Identify which cell holds the provided text, then report its [x, y] central coordinate. 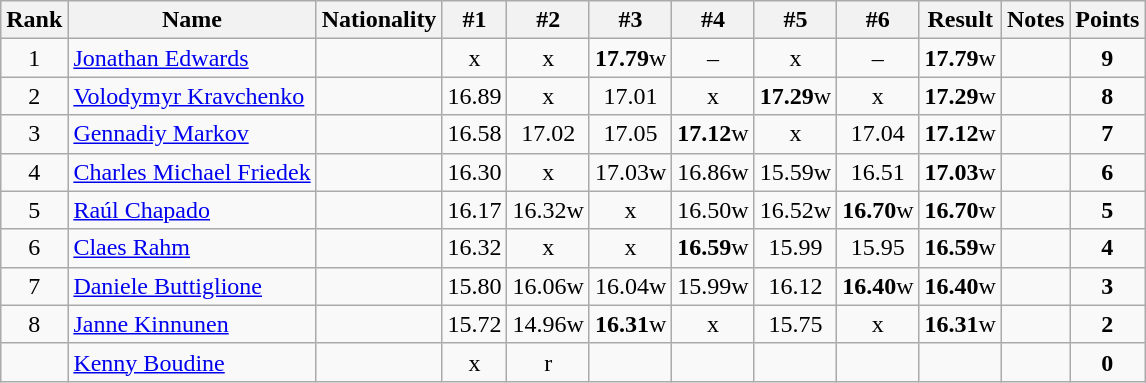
Nationality [379, 20]
17.05 [630, 134]
16.58 [474, 134]
Jonathan Edwards [192, 58]
17.02 [548, 134]
16.50w [713, 210]
Points [1108, 20]
Daniele Buttiglione [192, 286]
Result [960, 20]
16.51 [878, 172]
#5 [795, 20]
16.86w [713, 172]
0 [1108, 362]
Notes [1035, 20]
1 [34, 58]
17.01 [630, 96]
#2 [548, 20]
Volodymyr Kravchenko [192, 96]
#1 [474, 20]
16.52w [795, 210]
Name [192, 20]
Raúl Chapado [192, 210]
16.17 [474, 210]
#4 [713, 20]
16.89 [474, 96]
16.30 [474, 172]
Gennadiy Markov [192, 134]
16.04w [630, 286]
Kenny Boudine [192, 362]
17.04 [878, 134]
15.75 [795, 324]
Janne Kinnunen [192, 324]
15.59w [795, 172]
15.99 [795, 248]
16.32w [548, 210]
Charles Michael Friedek [192, 172]
r [548, 362]
16.32 [474, 248]
16.06w [548, 286]
15.72 [474, 324]
Rank [34, 20]
Claes Rahm [192, 248]
15.95 [878, 248]
15.99w [713, 286]
15.80 [474, 286]
#3 [630, 20]
9 [1108, 58]
14.96w [548, 324]
16.12 [795, 286]
#6 [878, 20]
